Scan for the cell matching the given text and deliver its (X, Y) coordinate at center. 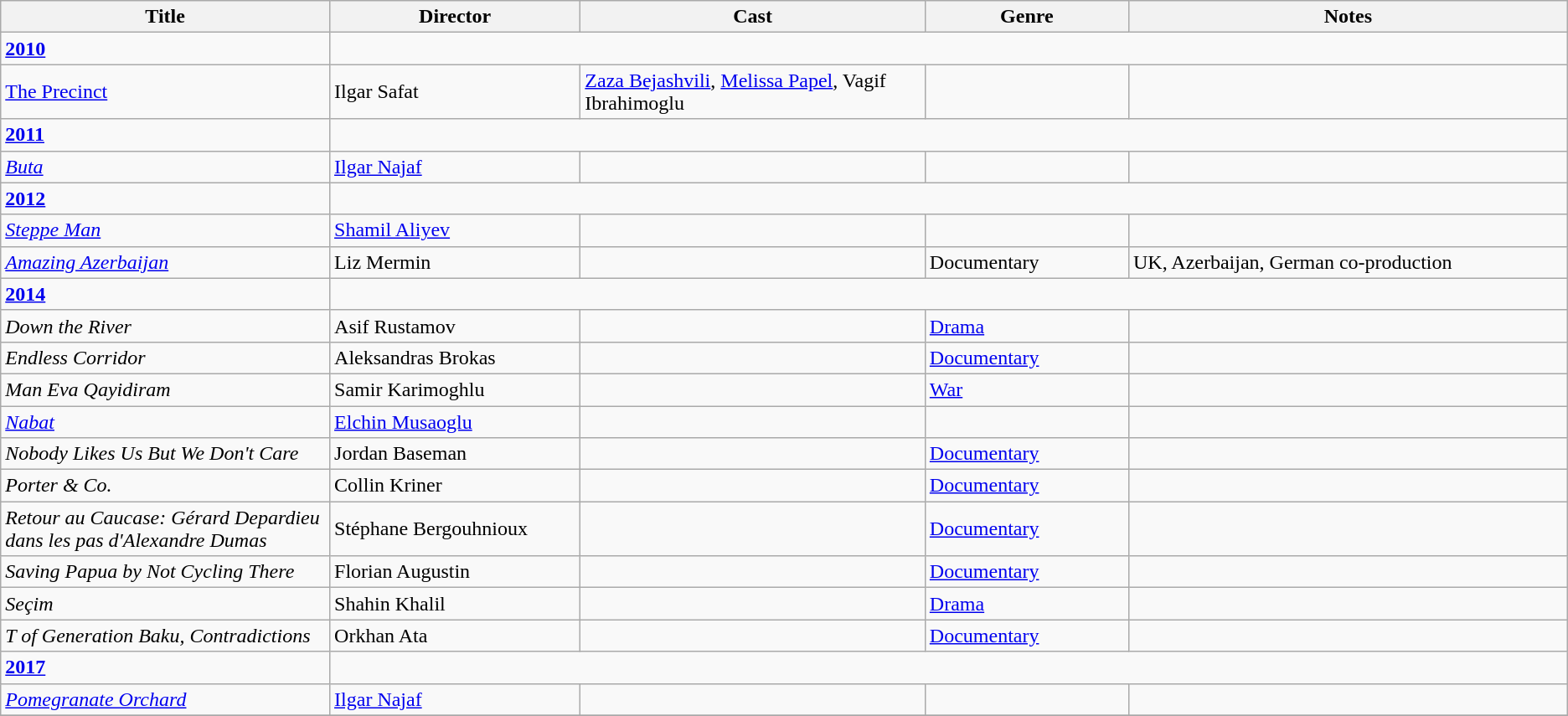
Aleksandras Brokas (456, 358)
War (1027, 389)
Florian Augustin (456, 572)
2011 (166, 135)
Jordan Baseman (456, 454)
Porter & Co. (166, 486)
Director (456, 17)
Liz Mermin (456, 262)
Buta (166, 167)
Elchin Musaoglu (456, 421)
The Precinct (166, 92)
Amazing Azerbaijan (166, 262)
Title (166, 17)
Seçim (166, 604)
Collin Kriner (456, 486)
Asif Rustamov (456, 326)
Samir Karimoghlu (456, 389)
Down the River (166, 326)
Zaza Bejashvili, Melissa Papel, Vagif Ibrahimoglu (752, 92)
Nobody Likes Us But We Don't Care (166, 454)
Shahin Khalil (456, 604)
Man Eva Qayidiram (166, 389)
2017 (166, 667)
2010 (166, 49)
Nabat (166, 421)
Retour au Caucase: Gérard Depardieu dans les pas d'Alexandre Dumas (166, 529)
Endless Corridor (166, 358)
Pomegranate Orchard (166, 699)
2012 (166, 198)
Ilgar Safat (456, 92)
Shamil Aliyev (456, 230)
UK, Azerbaijan, German co-production (1348, 262)
Notes (1348, 17)
T of Generation Baku, Contradictions (166, 636)
Cast (752, 17)
2014 (166, 294)
Genre (1027, 17)
Orkhan Ata (456, 636)
Stéphane Bergouhnioux (456, 529)
Steppe Man (166, 230)
Saving Papua by Not Cycling There (166, 572)
